Search for the cell housing the specified text and yield its [x, y] center coordinate. 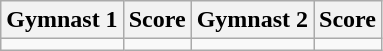
Gymnast 2 [252, 20]
Gymnast 1 [62, 20]
